Return the [X, Y] coordinate for the center point of the cell that contains the specified text.  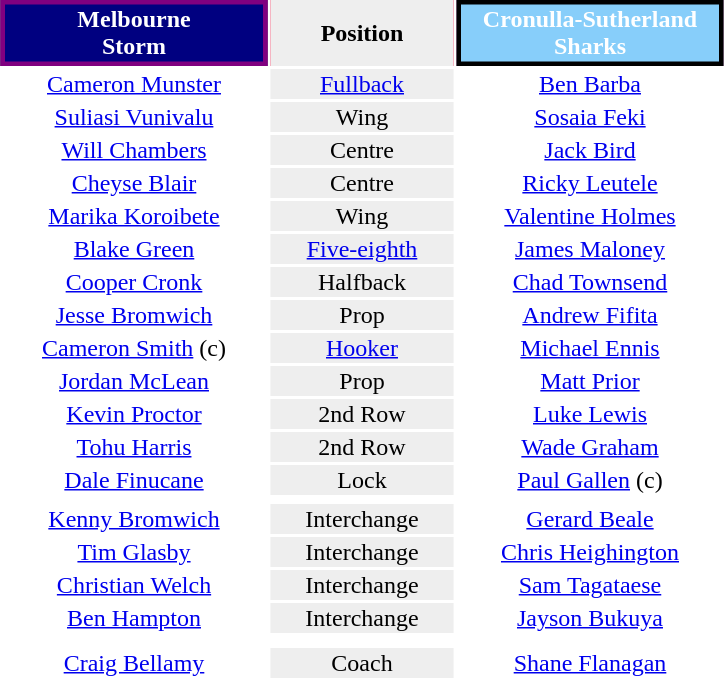
Ricky Leutele [590, 183]
Chris Heighington [590, 552]
Tohu Harris [134, 447]
Chad Townsend [590, 282]
Hooker [362, 348]
Ben Hampton [134, 618]
Kevin Proctor [134, 414]
Jack Bird [590, 150]
Wade Graham [590, 447]
Andrew Fifita [590, 315]
Position [362, 33]
Coach [362, 663]
Gerard Beale [590, 519]
Cameron Munster [134, 84]
Christian Welch [134, 585]
Craig Bellamy [134, 663]
James Maloney [590, 249]
Cheyse Blair [134, 183]
Sosaia Feki [590, 117]
Marika Koroibete [134, 216]
Michael Ennis [590, 348]
Lock [362, 480]
Five-eighth [362, 249]
Halfback [362, 282]
Ben Barba [590, 84]
Fullback [362, 84]
Matt Prior [590, 381]
Paul Gallen (c) [590, 480]
Cameron Smith (c) [134, 348]
Kenny Bromwich [134, 519]
Sam Tagataese [590, 585]
Tim Glasby [134, 552]
Luke Lewis [590, 414]
Jordan McLean [134, 381]
Suliasi Vunivalu [134, 117]
Jayson Bukuya [590, 618]
Jesse Bromwich [134, 315]
Valentine Holmes [590, 216]
Dale Finucane [134, 480]
Cronulla-Sutherland Sharks [590, 33]
MelbourneStorm [134, 33]
Shane Flanagan [590, 663]
Will Chambers [134, 150]
Blake Green [134, 249]
Cooper Cronk [134, 282]
